Search for the cell housing the specified text and yield its (X, Y) center coordinate. 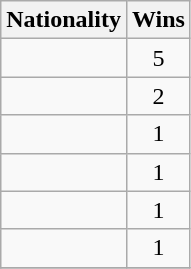
Nationality (64, 20)
Wins (158, 20)
2 (158, 96)
5 (158, 58)
